Return [x, y] of the center of cell containing provided text 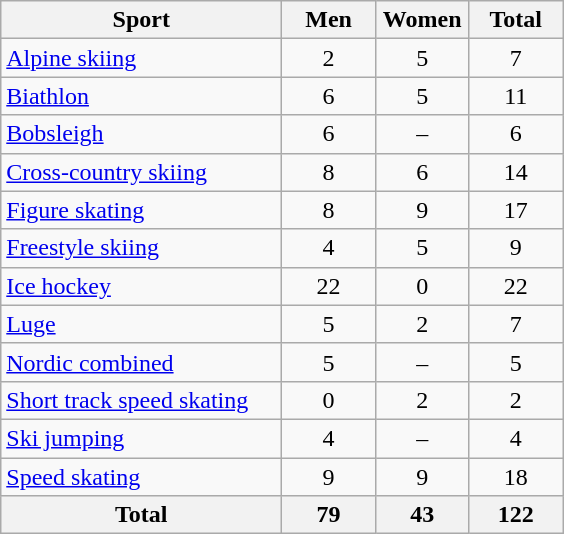
11 [516, 96]
43 [422, 515]
Figure skating [142, 210]
Ice hockey [142, 286]
Men [329, 20]
Alpine skiing [142, 58]
Nordic combined [142, 362]
79 [329, 515]
Short track speed skating [142, 400]
Biathlon [142, 96]
Ski jumping [142, 438]
14 [516, 172]
122 [516, 515]
18 [516, 477]
Bobsleigh [142, 134]
Luge [142, 324]
Freestyle skiing [142, 248]
Women [422, 20]
Speed skating [142, 477]
17 [516, 210]
Cross-country skiing [142, 172]
Sport [142, 20]
